Output the (x, y) coordinate of the center of the cell containing the given text.  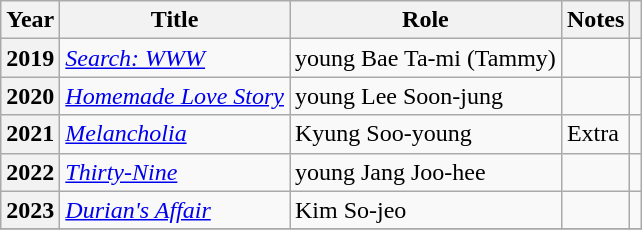
Role (426, 20)
young Jang Joo-hee (426, 172)
Kyung Soo-young (426, 134)
Notes (595, 20)
Extra (595, 134)
young Bae Ta-mi (Tammy) (426, 58)
2021 (30, 134)
young Lee Soon-jung (426, 96)
Homemade Love Story (175, 96)
Durian's Affair (175, 210)
2023 (30, 210)
Title (175, 20)
2022 (30, 172)
2020 (30, 96)
2019 (30, 58)
Search: WWW (175, 58)
Thirty-Nine (175, 172)
Kim So-jeo (426, 210)
Melancholia (175, 134)
Year (30, 20)
